Pinpoint the cell where the given text exists, returning its [X, Y] midpoint coordinate. 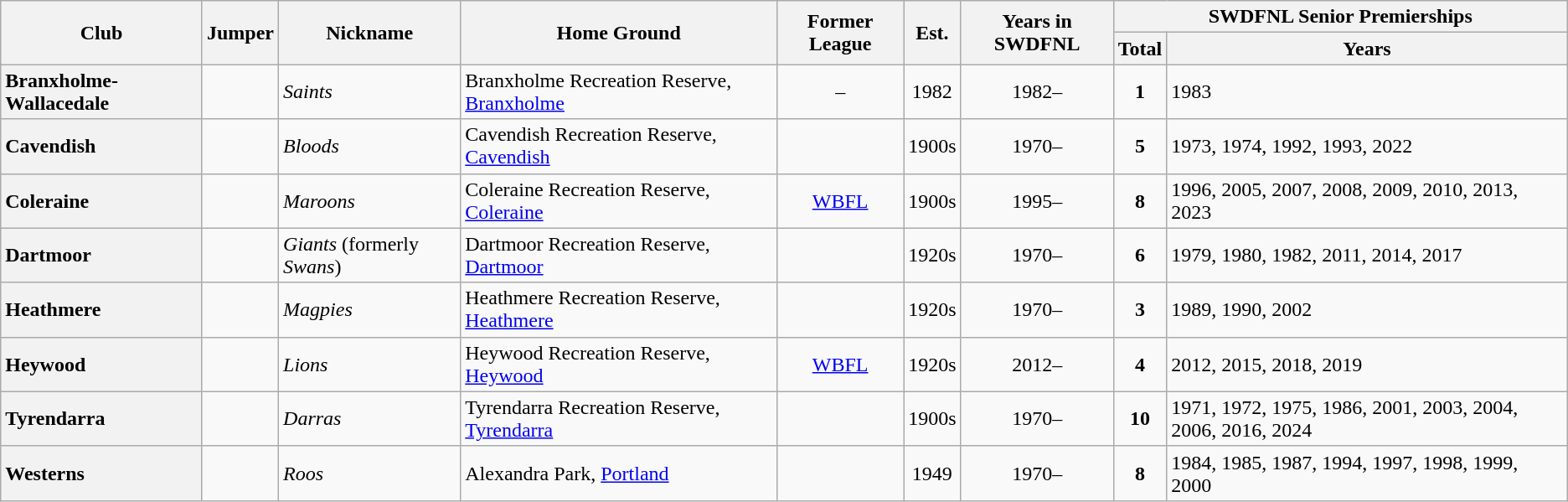
2012, 2015, 2018, 2019 [1367, 364]
Heathmere Recreation Reserve, Heathmere [619, 310]
Tyrendarra [102, 419]
Est. [932, 33]
1949 [932, 473]
– [841, 92]
Years [1367, 49]
Nickname [370, 33]
Heywood [102, 364]
4 [1140, 364]
Maroons [370, 201]
1979, 1980, 1982, 2011, 2014, 2017 [1367, 255]
1 [1140, 92]
1971, 1972, 1975, 1986, 2001, 2003, 2004, 2006, 2016, 2024 [1367, 419]
5 [1140, 146]
3 [1140, 310]
Darras [370, 419]
Cavendish [102, 146]
Years in SWDFNL [1037, 33]
Bloods [370, 146]
Dartmoor [102, 255]
Westerns [102, 473]
10 [1140, 419]
SWDFNL Senior Premierships [1340, 17]
Tyrendarra Recreation Reserve, Tyrendarra [619, 419]
Alexandra Park, Portland [619, 473]
1982– [1037, 92]
Total [1140, 49]
1995– [1037, 201]
Home Ground [619, 33]
1996, 2005, 2007, 2008, 2009, 2010, 2013, 2023 [1367, 201]
2012– [1037, 364]
1982 [932, 92]
Coleraine [102, 201]
Club [102, 33]
Heywood Recreation Reserve, Heywood [619, 364]
1989, 1990, 2002 [1367, 310]
1983 [1367, 92]
Magpies [370, 310]
Roos [370, 473]
Lions [370, 364]
Coleraine Recreation Reserve, Coleraine [619, 201]
Branxholme Recreation Reserve, Branxholme [619, 92]
Giants (formerly Swans) [370, 255]
1973, 1974, 1992, 1993, 2022 [1367, 146]
Heathmere [102, 310]
Dartmoor Recreation Reserve, Dartmoor [619, 255]
Jumper [240, 33]
Branxholme-Wallacedale [102, 92]
1984, 1985, 1987, 1994, 1997, 1998, 1999, 2000 [1367, 473]
Saints [370, 92]
Cavendish Recreation Reserve, Cavendish [619, 146]
6 [1140, 255]
Former League [841, 33]
